Find where the given text appears and provide that cell's center as [x, y] coordinate. 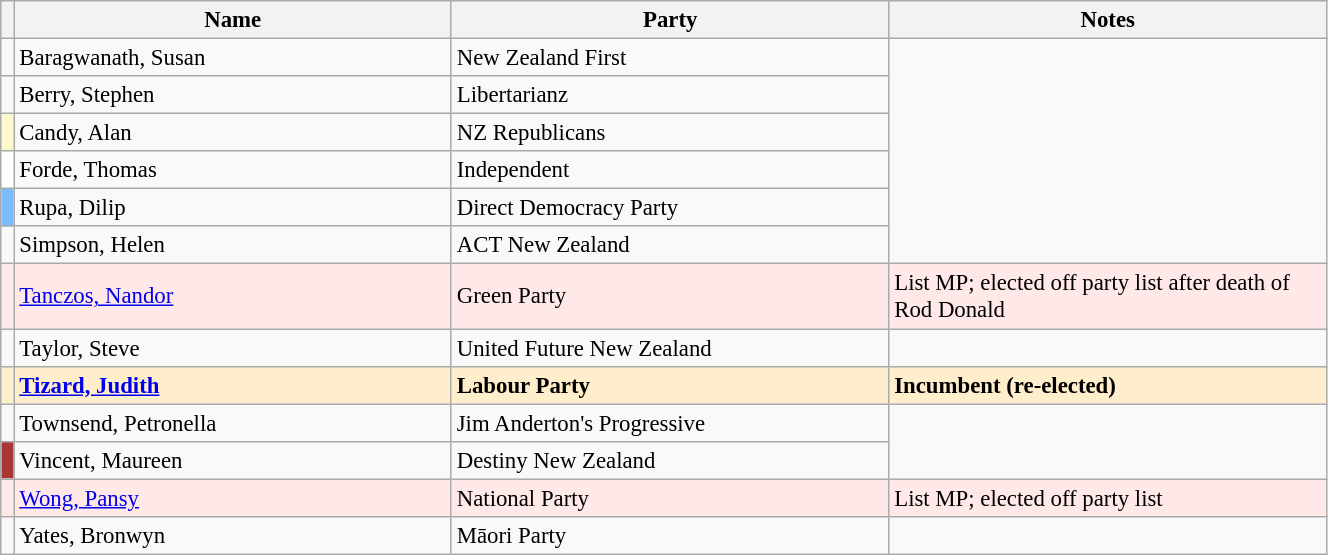
Independent [670, 170]
Simpson, Helen [232, 245]
Direct Democracy Party [670, 208]
Labour Party [670, 385]
Townsend, Petronella [232, 423]
Party [670, 20]
Taylor, Steve [232, 348]
Tanczos, Nandor [232, 296]
Notes [1108, 20]
Baragwanath, Susan [232, 58]
Forde, Thomas [232, 170]
Incumbent (re-elected) [1108, 385]
Māori Party [670, 536]
Name [232, 20]
National Party [670, 498]
Vincent, Maureen [232, 460]
Tizard, Judith [232, 385]
Rupa, Dilip [232, 208]
United Future New Zealand [670, 348]
Destiny New Zealand [670, 460]
Green Party [670, 296]
Jim Anderton's Progressive [670, 423]
Yates, Bronwyn [232, 536]
Wong, Pansy [232, 498]
ACT New Zealand [670, 245]
List MP; elected off party list [1108, 498]
Candy, Alan [232, 133]
NZ Republicans [670, 133]
Libertarianz [670, 95]
Berry, Stephen [232, 95]
List MP; elected off party list after death of Rod Donald [1108, 296]
New Zealand First [670, 58]
